Scan for the cell matching the given text and deliver its [X, Y] coordinate at center. 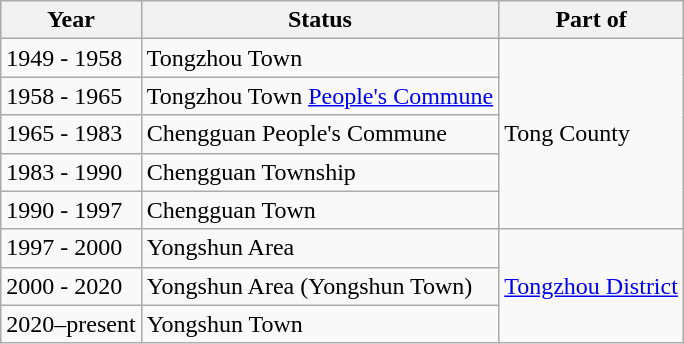
Tongzhou Town [320, 58]
2000 - 2020 [71, 286]
Tong County [592, 134]
Status [320, 20]
Tongzhou District [592, 286]
1958 - 1965 [71, 96]
1949 - 1958 [71, 58]
2020–present [71, 324]
1983 - 1990 [71, 172]
1997 - 2000 [71, 248]
Tongzhou Town People's Commune [320, 96]
Year [71, 20]
Chengguan Township [320, 172]
Chengguan Town [320, 210]
Yongshun Area (Yongshun Town) [320, 286]
Part of [592, 20]
1990 - 1997 [71, 210]
Chengguan People's Commune [320, 134]
Yongshun Town [320, 324]
1965 - 1983 [71, 134]
Yongshun Area [320, 248]
